Capture the cell that displays the provided text and extract its (x, y) central coordinate. 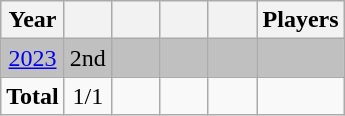
1/1 (88, 96)
Players (300, 20)
2023 (33, 58)
Total (33, 96)
2nd (88, 58)
Year (33, 20)
